Detect which cell encompasses the target text, then output its [x, y] center coordinate. 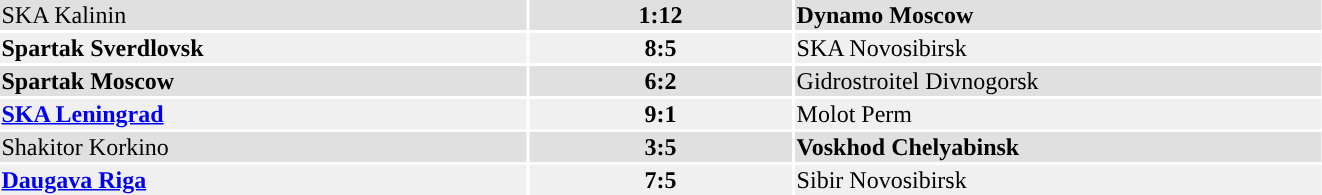
6:2 [660, 81]
7:5 [660, 180]
1:12 [660, 15]
Daugava Riga [263, 180]
9:1 [660, 114]
Spartak Moscow [263, 81]
Shakitor Korkino [263, 147]
SKA Kalinin [263, 15]
3:5 [660, 147]
Gidrostroitel Divnogorsk [1058, 81]
8:5 [660, 48]
SKA Novosibirsk [1058, 48]
Dynamo Moscow [1058, 15]
SKA Leningrad [263, 114]
Spartak Sverdlovsk [263, 48]
Molot Perm [1058, 114]
Voskhod Chelyabinsk [1058, 147]
Sibir Novosibirsk [1058, 180]
